Capture the cell that displays the provided text and extract its (x, y) central coordinate. 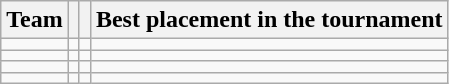
Best placement in the tournament (269, 20)
Team (35, 20)
